Find where the given text appears and provide that cell's center as (X, Y) coordinate. 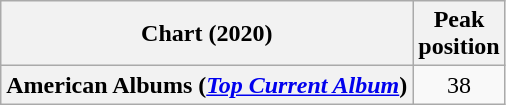
Chart (2020) (207, 34)
38 (459, 85)
American Albums (Top Current Album) (207, 85)
Peakposition (459, 34)
